Detect which cell encompasses the target text, then output its (x, y) center coordinate. 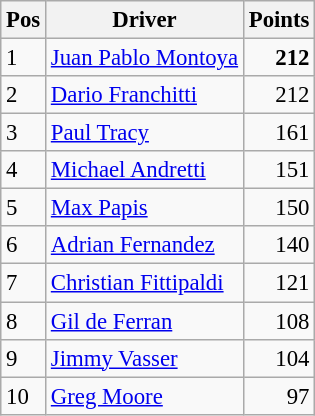
Juan Pablo Montoya (145, 58)
151 (278, 170)
108 (278, 321)
5 (24, 208)
Adrian Fernandez (145, 245)
140 (278, 245)
Dario Franchitti (145, 95)
2 (24, 95)
Gil de Ferran (145, 321)
3 (24, 133)
Paul Tracy (145, 133)
4 (24, 170)
121 (278, 283)
Jimmy Vasser (145, 358)
Michael Andretti (145, 170)
97 (278, 396)
Points (278, 20)
Driver (145, 20)
9 (24, 358)
104 (278, 358)
Pos (24, 20)
6 (24, 245)
Greg Moore (145, 396)
150 (278, 208)
7 (24, 283)
Christian Fittipaldi (145, 283)
8 (24, 321)
161 (278, 133)
Max Papis (145, 208)
10 (24, 396)
1 (24, 58)
